Find where the given text appears and provide that cell's center as [x, y] coordinate. 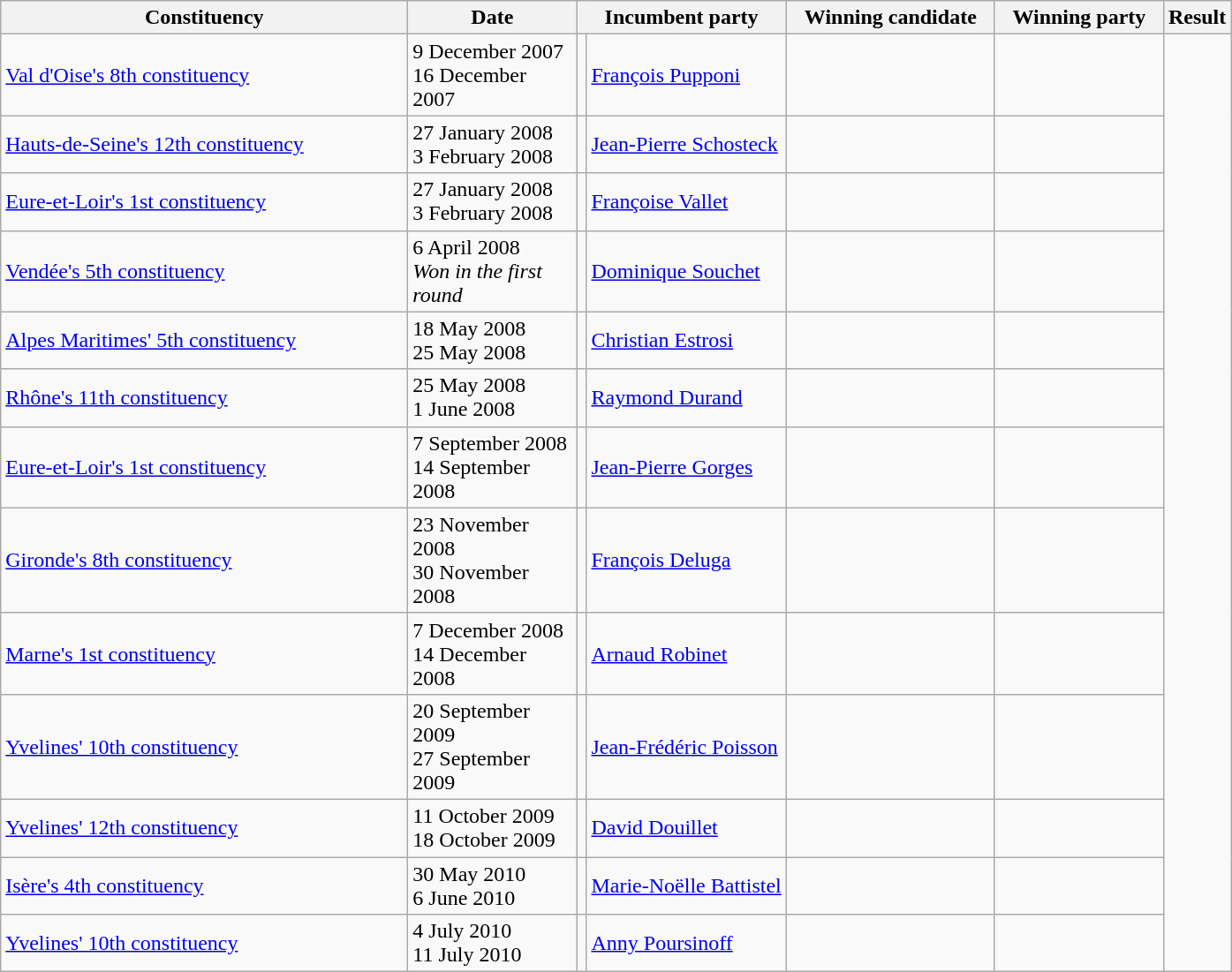
Result [1197, 18]
Constituency [205, 18]
Dominique Souchet [686, 271]
David Douillet [686, 828]
Jean-Frédéric Poisson [686, 747]
Christian Estrosi [686, 341]
Hauts-de-Seine's 12th constituency [205, 145]
18 May 2008 25 May 2008 [493, 341]
Jean-Pierre Schosteck [686, 145]
Marie-Noëlle Battistel [686, 885]
11 October 2009 18 October 2009 [493, 828]
Yvelines' 12th constituency [205, 828]
Winning party [1079, 18]
Val d'Oise's 8th constituency [205, 75]
25 May 2008 1 June 2008 [493, 397]
Gironde's 8th constituency [205, 560]
Incumbent party [682, 18]
Arnaud Robinet [686, 653]
30 May 2010 6 June 2010 [493, 885]
François Deluga [686, 560]
20 September 2009 27 September 2009 [493, 747]
Françoise Vallet [686, 201]
Isère's 4th constituency [205, 885]
Vendée's 5th constituency [205, 271]
4 July 2010 11 July 2010 [493, 943]
Date [493, 18]
Winning candidate [890, 18]
Alpes Maritimes' 5th constituency [205, 341]
7 September 2008 14 September 2008 [493, 467]
François Pupponi [686, 75]
Rhône's 11th constituency [205, 397]
Raymond Durand [686, 397]
6 April 2008 Won in the first round [493, 271]
Anny Poursinoff [686, 943]
7 December 2008 14 December 2008 [493, 653]
9 December 2007 16 December 2007 [493, 75]
Marne's 1st constituency [205, 653]
Jean-Pierre Gorges [686, 467]
23 November 2008 30 November 2008 [493, 560]
